Output the (x, y) coordinate of the center of the cell containing the given text.  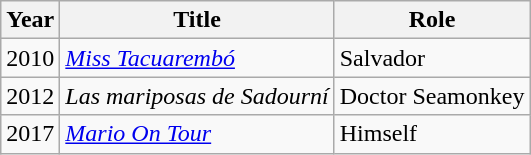
Year (30, 20)
Title (197, 20)
Himself (432, 134)
2010 (30, 58)
Mario On Tour (197, 134)
2012 (30, 96)
2017 (30, 134)
Role (432, 20)
Doctor Seamonkey (432, 96)
Salvador (432, 58)
Las mariposas de Sadourní (197, 96)
Miss Tacuarembó (197, 58)
